Return (x, y) of the center of cell containing provided text 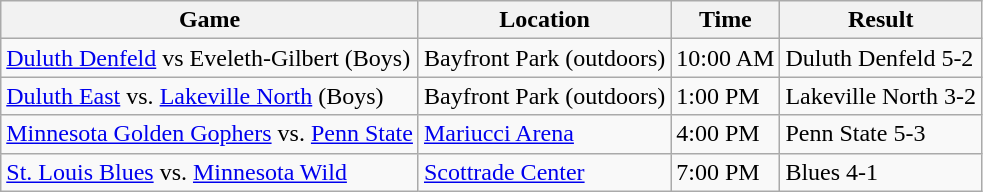
Blues 4-1 (881, 172)
Game (210, 20)
Minnesota Golden Gophers vs. Penn State (210, 134)
Time (726, 20)
Duluth Denfeld vs Eveleth-Gilbert (Boys) (210, 58)
4:00 PM (726, 134)
Lakeville North 3-2 (881, 96)
Duluth Denfeld 5-2 (881, 58)
Duluth East vs. Lakeville North (Boys) (210, 96)
1:00 PM (726, 96)
Result (881, 20)
7:00 PM (726, 172)
Penn State 5-3 (881, 134)
Mariucci Arena (544, 134)
Scottrade Center (544, 172)
St. Louis Blues vs. Minnesota Wild (210, 172)
Location (544, 20)
10:00 AM (726, 58)
